Identify which cell holds the provided text, then report its (X, Y) central coordinate. 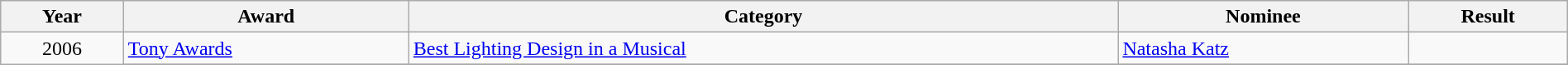
Best Lighting Design in a Musical (763, 48)
2006 (63, 48)
Nominee (1264, 17)
Natasha Katz (1264, 48)
Result (1488, 17)
Category (763, 17)
Award (266, 17)
Tony Awards (266, 48)
Year (63, 17)
